Determine the (x, y) coordinate at the center of the cell enclosing the given text.  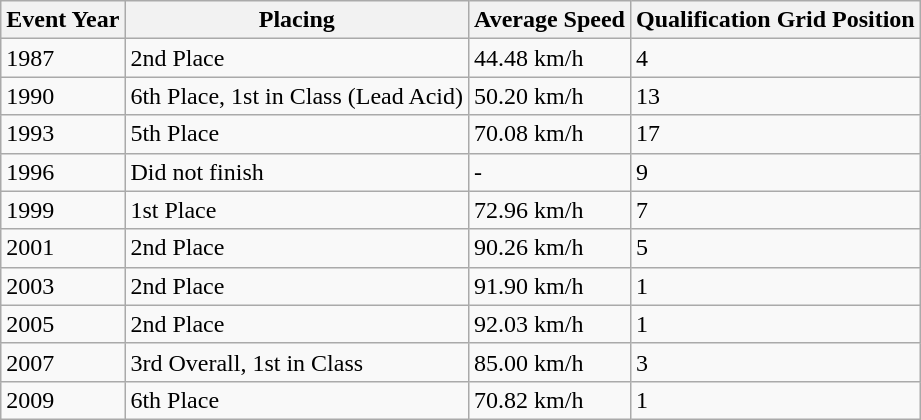
2003 (63, 286)
17 (775, 134)
6th Place, 1st in Class (Lead Acid) (297, 96)
90.26 km/h (550, 248)
2001 (63, 248)
Qualification Grid Position (775, 20)
1999 (63, 210)
44.48 km/h (550, 58)
2005 (63, 324)
50.20 km/h (550, 96)
72.96 km/h (550, 210)
70.82 km/h (550, 400)
1st Place (297, 210)
85.00 km/h (550, 362)
Event Year (63, 20)
1987 (63, 58)
2007 (63, 362)
70.08 km/h (550, 134)
Average Speed (550, 20)
3 (775, 362)
1993 (63, 134)
4 (775, 58)
1996 (63, 172)
5 (775, 248)
1990 (63, 96)
91.90 km/h (550, 286)
92.03 km/h (550, 324)
9 (775, 172)
13 (775, 96)
3rd Overall, 1st in Class (297, 362)
7 (775, 210)
Did not finish (297, 172)
5th Place (297, 134)
Placing (297, 20)
6th Place (297, 400)
2009 (63, 400)
- (550, 172)
